Capture the cell that displays the provided text and extract its [X, Y] central coordinate. 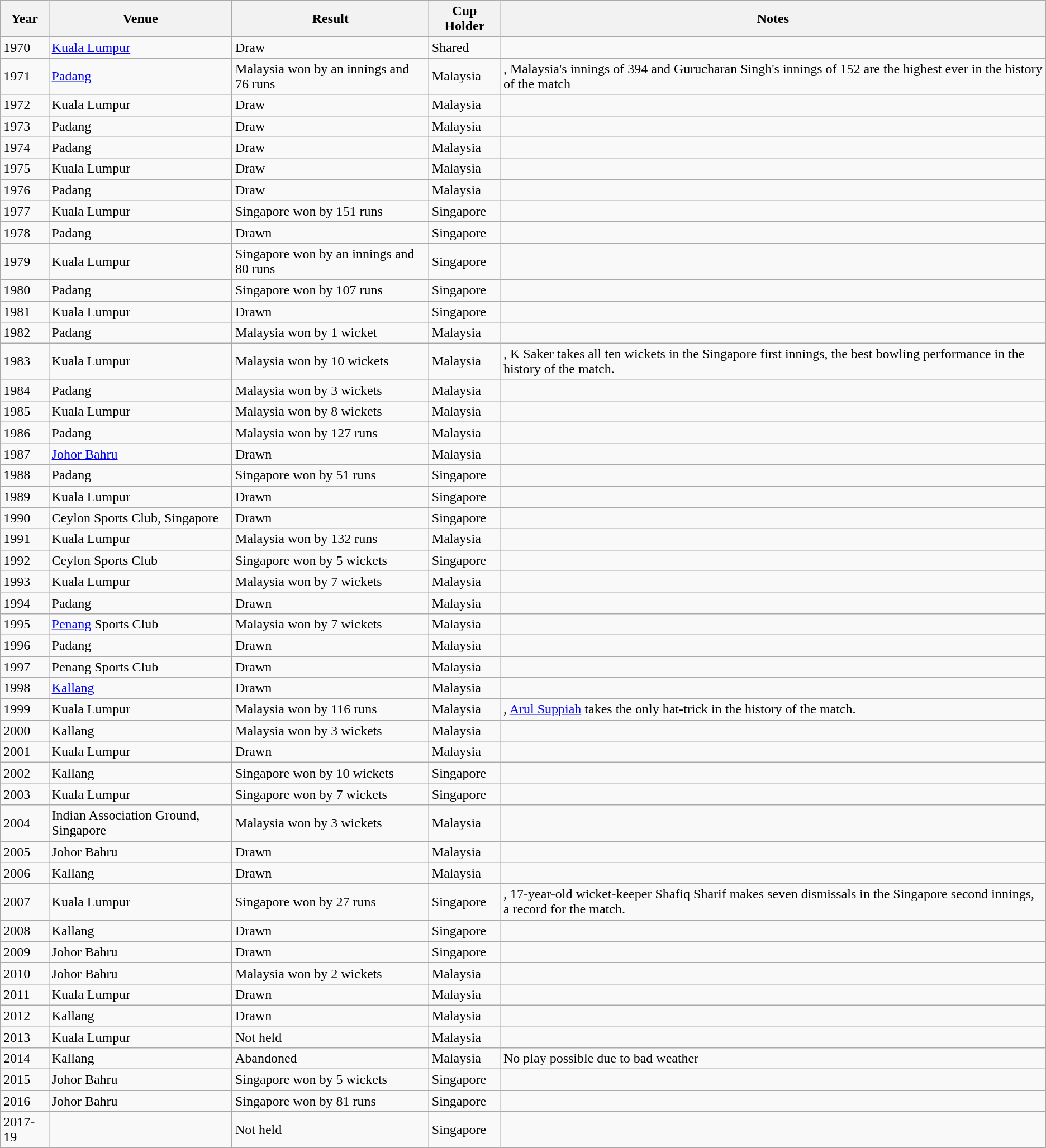
, 17-year-old wicket-keeper Shafiq Sharif makes seven dismissals in the Singapore second innings, a record for the match. [773, 902]
, Malaysia's innings of 394 and Gurucharan Singh's innings of 152 are the highest ever in the history of the match [773, 76]
2014 [25, 1059]
1988 [25, 475]
2009 [25, 952]
1981 [25, 311]
1984 [25, 390]
1989 [25, 497]
1972 [25, 105]
2013 [25, 1037]
Notes [773, 19]
Cup Holder [464, 19]
1995 [25, 624]
Abandoned [330, 1059]
1997 [25, 666]
Malaysia won by 132 runs [330, 539]
2010 [25, 973]
Shared [464, 47]
2002 [25, 773]
1987 [25, 454]
2012 [25, 1016]
1976 [25, 190]
Malaysia won by 1 wicket [330, 333]
Singapore won by 7 wickets [330, 794]
1993 [25, 582]
2006 [25, 873]
Singapore won by 151 runs [330, 211]
Singapore won by 10 wickets [330, 773]
1992 [25, 560]
2005 [25, 852]
Singapore won by 51 runs [330, 475]
Malaysia won by an innings and 76 runs [330, 76]
2011 [25, 994]
1973 [25, 126]
2016 [25, 1101]
2000 [25, 731]
, K Saker takes all ten wickets in the Singapore first innings, the best bowling performance in the history of the match. [773, 362]
1971 [25, 76]
1978 [25, 232]
1979 [25, 261]
1974 [25, 147]
Malaysia won by 10 wickets [330, 362]
1990 [25, 518]
Malaysia won by 2 wickets [330, 973]
1986 [25, 433]
Indian Association Ground, Singapore [140, 823]
2017-19 [25, 1130]
1985 [25, 412]
1982 [25, 333]
Singapore won by an innings and 80 runs [330, 261]
Malaysia won by 116 runs [330, 709]
1999 [25, 709]
No play possible due to bad weather [773, 1059]
Singapore won by 27 runs [330, 902]
2007 [25, 902]
Year [25, 19]
Malaysia won by 8 wickets [330, 412]
2003 [25, 794]
Singapore won by 107 runs [330, 290]
1991 [25, 539]
Ceylon Sports Club [140, 560]
1977 [25, 211]
2008 [25, 931]
1975 [25, 169]
1996 [25, 645]
2001 [25, 752]
2015 [25, 1080]
Ceylon Sports Club, Singapore [140, 518]
1983 [25, 362]
Result [330, 19]
1980 [25, 290]
2004 [25, 823]
Venue [140, 19]
Singapore won by 81 runs [330, 1101]
1970 [25, 47]
, Arul Suppiah takes the only hat-trick in the history of the match. [773, 709]
Malaysia won by 127 runs [330, 433]
1998 [25, 688]
1994 [25, 603]
